From the cell containing the given text, extract its center point as (X, Y) coordinate. 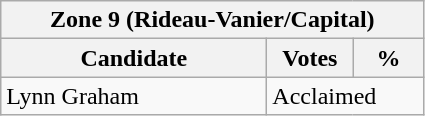
Lynn Graham (134, 96)
Zone 9 (Rideau-Vanier/Capital) (212, 20)
Candidate (134, 58)
Acclaimed (346, 96)
% (388, 58)
Votes (310, 58)
